Detect which cell encompasses the target text, then output its [X, Y] center coordinate. 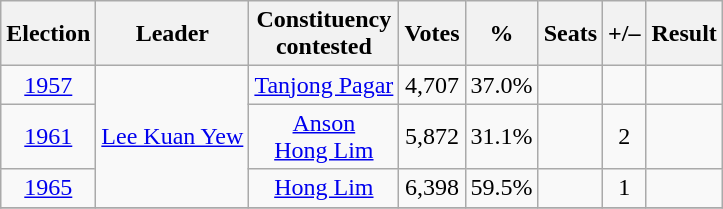
1961 [48, 136]
2 [624, 136]
Seats [570, 34]
Leader [172, 34]
1965 [48, 188]
+/– [624, 34]
5,872 [432, 136]
59.5% [502, 188]
Tanjong Pagar [324, 85]
1957 [48, 85]
Election [48, 34]
37.0% [502, 85]
% [502, 34]
AnsonHong Lim [324, 136]
Votes [432, 34]
Constituencycontested [324, 34]
Lee Kuan Yew [172, 136]
4,707 [432, 85]
Hong Lim [324, 188]
Result [684, 34]
31.1% [502, 136]
1 [624, 188]
6,398 [432, 188]
